Extract the [x, y] coordinate from the center of the cell holding the provided text.  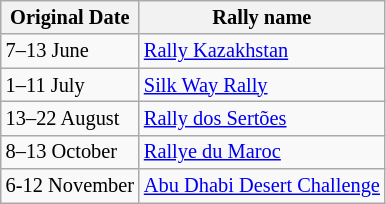
1–11 July [70, 85]
8–13 October [70, 152]
Rally dos Sertões [262, 118]
Rally Kazakhstan [262, 51]
13–22 August [70, 118]
6-12 November [70, 186]
Abu Dhabi Desert Challenge [262, 186]
Rally name [262, 17]
7–13 June [70, 51]
Rallye du Maroc [262, 152]
Silk Way Rally [262, 85]
Original Date [70, 17]
